Identify which cell holds the provided text, then report its (x, y) central coordinate. 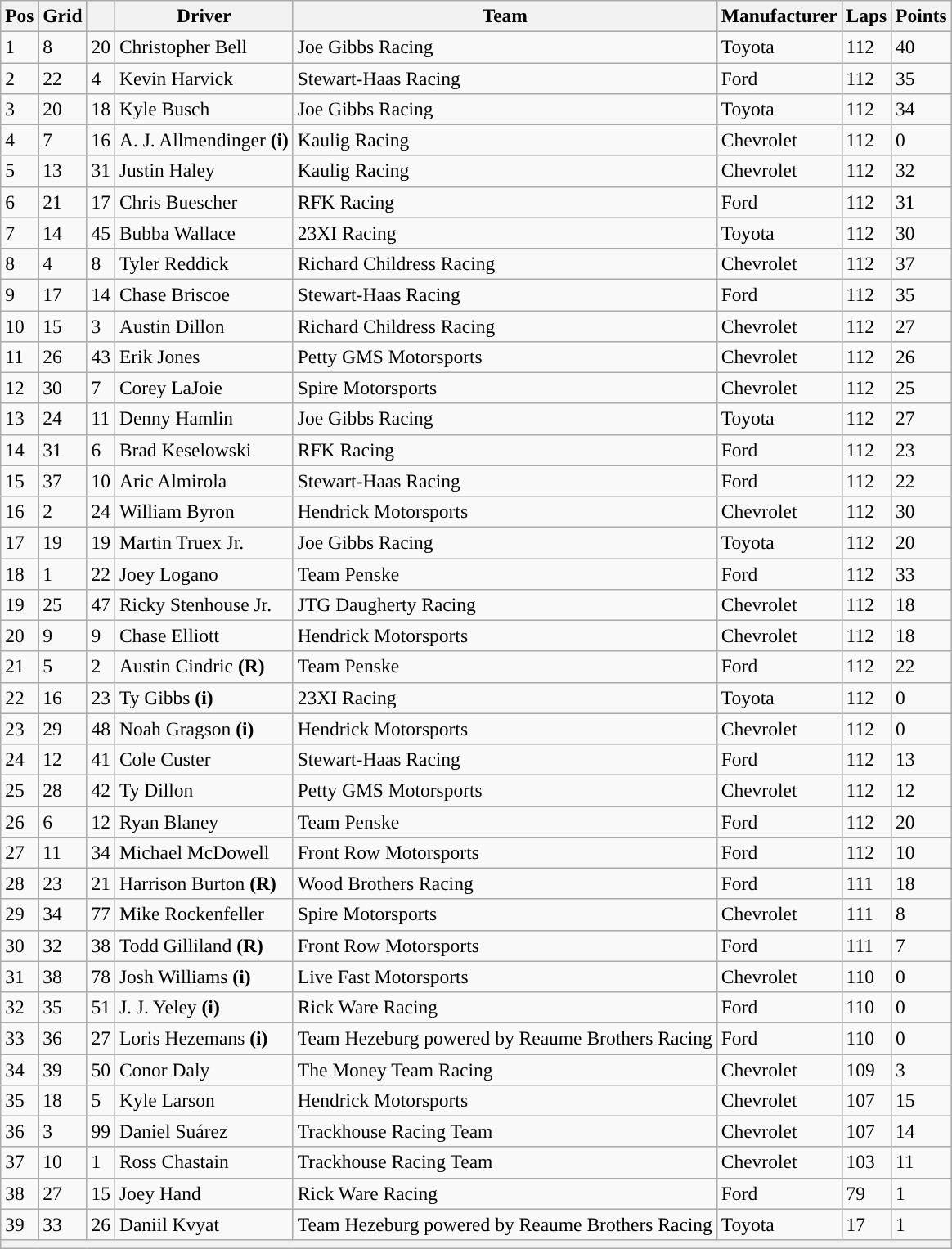
Conor Daly (204, 1069)
Pos (20, 16)
Todd Gilliland (R) (204, 946)
Chris Buescher (204, 202)
Ty Dillon (204, 790)
Christopher Bell (204, 47)
Wood Brothers Racing (505, 883)
The Money Team Racing (505, 1069)
42 (101, 790)
Joey Hand (204, 1193)
Team (505, 16)
Aric Almirola (204, 481)
Noah Gragson (i) (204, 729)
William Byron (204, 511)
Ross Chastain (204, 1162)
Cole Custer (204, 759)
Ricky Stenhouse Jr. (204, 604)
50 (101, 1069)
103 (867, 1162)
48 (101, 729)
Kevin Harvick (204, 78)
Kyle Busch (204, 109)
Daniel Suárez (204, 1131)
Daniil Kvyat (204, 1224)
Martin Truex Jr. (204, 542)
J. J. Yeley (i) (204, 1007)
A. J. Allmendinger (i) (204, 140)
41 (101, 759)
Erik Jones (204, 357)
Justin Haley (204, 171)
43 (101, 357)
Laps (867, 16)
51 (101, 1007)
45 (101, 233)
47 (101, 604)
Harrison Burton (R) (204, 883)
Mike Rockenfeller (204, 914)
77 (101, 914)
Live Fast Motorsports (505, 977)
Chase Elliott (204, 636)
Corey LaJoie (204, 388)
Josh Williams (i) (204, 977)
Denny Hamlin (204, 419)
Austin Dillon (204, 326)
Tyler Reddick (204, 263)
Ty Gibbs (i) (204, 698)
Brad Keselowski (204, 450)
99 (101, 1131)
Manufacturer (779, 16)
Austin Cindric (R) (204, 667)
Grid (62, 16)
79 (867, 1193)
Bubba Wallace (204, 233)
Michael McDowell (204, 852)
Ryan Blaney (204, 821)
Points (922, 16)
Kyle Larson (204, 1100)
Driver (204, 16)
78 (101, 977)
Joey Logano (204, 573)
Loris Hezemans (i) (204, 1038)
109 (867, 1069)
Chase Briscoe (204, 294)
40 (922, 47)
JTG Daugherty Racing (505, 604)
